Determine the (x, y) coordinate at the center of the cell enclosing the given text.  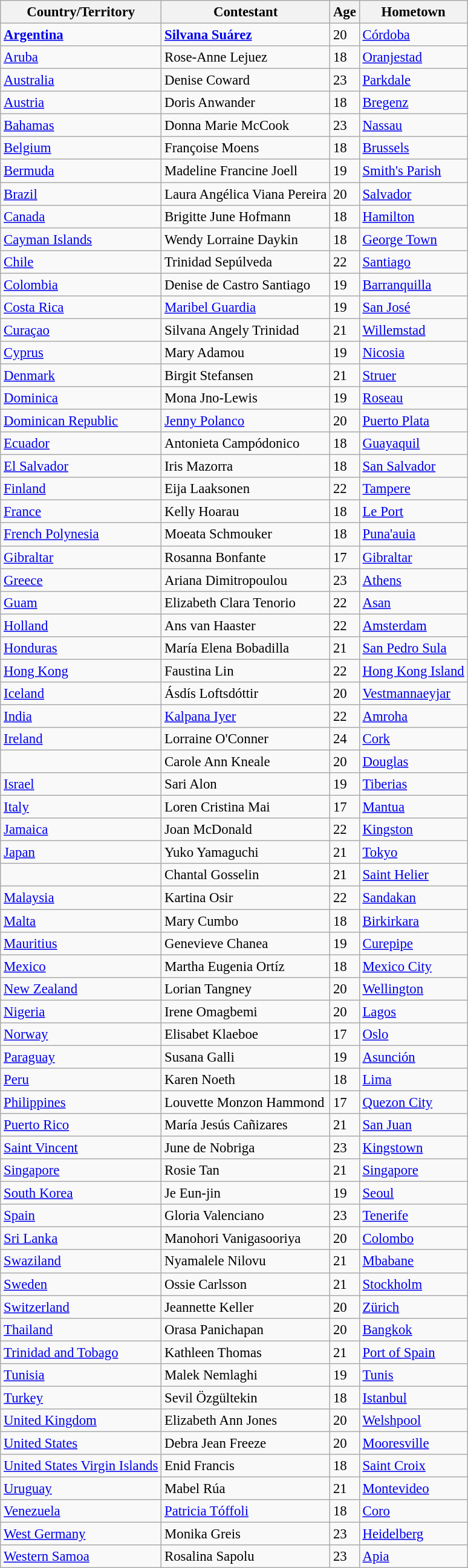
Wendy Lorraine Daykin (245, 239)
Nicosia (414, 353)
Elizabeth Clara Tenorio (245, 602)
Jamaica (81, 830)
Japan (81, 853)
Mauritius (81, 943)
Roseau (414, 398)
Debra Jean Freeze (245, 1443)
Silvana Suárez (245, 35)
Istanbul (414, 1398)
Oranjestad (414, 57)
Elizabeth Ann Jones (245, 1421)
New Zealand (81, 989)
Welshpool (414, 1421)
Kelly Hoarau (245, 512)
Sri Lanka (81, 1239)
Kartina Osir (245, 898)
Smith's Parish (414, 171)
Eija Laaksonen (245, 489)
San Pedro Sula (414, 648)
Patricia Tóffoli (245, 1511)
Nyamalele Nilovu (245, 1262)
Hometown (414, 12)
Uruguay (81, 1489)
Tiberias (414, 784)
Swaziland (81, 1262)
Tampere (414, 489)
Denise de Castro Santiago (245, 285)
Tenerife (414, 1216)
Louvette Monzon Hammond (245, 1102)
Thailand (81, 1329)
Ossie Carlsson (245, 1284)
France (81, 512)
Monika Greis (245, 1534)
Bangkok (414, 1329)
Donna Marie McCook (245, 126)
Ans van Haaster (245, 625)
Asan (414, 602)
Nigeria (81, 1011)
Madeline Francine Joell (245, 171)
Mbabane (414, 1262)
Lagos (414, 1011)
Ireland (81, 739)
Lima (414, 1080)
Age (345, 12)
Cork (414, 739)
Faustina Lin (245, 671)
Costa Rica (81, 308)
Loren Cristina Mai (245, 807)
Canada (81, 216)
Stockholm (414, 1284)
Amroha (414, 716)
Birkirkara (414, 921)
Peru (81, 1080)
Laura Angélica Viana Pereira (245, 194)
Dominica (81, 398)
Mexico (81, 966)
Heidelberg (414, 1534)
Aruba (81, 57)
Mooresville (414, 1443)
Susana Galli (245, 1057)
Switzerland (81, 1307)
Dominican Republic (81, 421)
Hong Kong (81, 671)
Brussels (414, 148)
June de Nobriga (245, 1148)
United Kingdom (81, 1421)
Rosanna Bonfante (245, 557)
Wellington (414, 989)
United States (81, 1443)
Saint Vincent (81, 1148)
Doris Anwander (245, 103)
Trinidad and Tobago (81, 1352)
Rosalina Sapolu (245, 1557)
Orasa Panichapan (245, 1329)
Honduras (81, 648)
Cyprus (81, 353)
Saint Croix (414, 1466)
Oslo (414, 1034)
Enid Francis (245, 1466)
Bermuda (81, 171)
Sevil Özgültekin (245, 1398)
Western Samoa (81, 1557)
El Salvador (81, 466)
Colombo (414, 1239)
Asunción (414, 1057)
Puna'auia (414, 535)
Vestmannaeyjar (414, 694)
Chile (81, 262)
San Salvador (414, 466)
24 (345, 739)
Greece (81, 580)
Mantua (414, 807)
Trinidad Sepúlveda (245, 262)
María Elena Bobadilla (245, 648)
Rosie Tan (245, 1170)
María Jesús Cañizares (245, 1125)
Malaysia (81, 898)
Jeannette Keller (245, 1307)
Kingstown (414, 1148)
Ecuador (81, 444)
Malek Nemlaghi (245, 1375)
Apia (414, 1557)
San Juan (414, 1125)
San José (414, 308)
Lorraine O'Conner (245, 739)
Barranquilla (414, 285)
Willemstad (414, 330)
Mary Adamou (245, 353)
Françoise Moens (245, 148)
Salvador (414, 194)
Holland (81, 625)
Tunis (414, 1375)
Karen Noeth (245, 1080)
Coro (414, 1511)
Paraguay (81, 1057)
Kalpana Iyer (245, 716)
Struer (414, 375)
Birgit Stefansen (245, 375)
French Polynesia (81, 535)
Brazil (81, 194)
Spain (81, 1216)
Douglas (414, 762)
Tunisia (81, 1375)
Country/Territory (81, 12)
Sweden (81, 1284)
Sari Alon (245, 784)
Mabel Rúa (245, 1489)
Saint Helier (414, 876)
Elisabet Klaeboe (245, 1034)
Curaçao (81, 330)
Port of Spain (414, 1352)
Mona Jno-Lewis (245, 398)
Martha Eugenia Ortíz (245, 966)
Lorian Tangney (245, 989)
Amsterdam (414, 625)
Philippines (81, 1102)
Córdoba (414, 35)
Je Eun-jin (245, 1193)
Montevideo (414, 1489)
Argentina (81, 35)
Bregenz (414, 103)
Israel (81, 784)
Mexico City (414, 966)
Mary Cumbo (245, 921)
Brigitte June Hofmann (245, 216)
Silvana Angely Trinidad (245, 330)
Venezuela (81, 1511)
Le Port (414, 512)
Quezon City (414, 1102)
Turkey (81, 1398)
Manohori Vanigasooriya (245, 1239)
Moeata Schmouker (245, 535)
Santiago (414, 262)
Iris Mazorra (245, 466)
Hamilton (414, 216)
Austria (81, 103)
Athens (414, 580)
Guam (81, 602)
Ariana Dimitropoulou (245, 580)
Zürich (414, 1307)
India (81, 716)
Finland (81, 489)
Hong Kong Island (414, 671)
Rose-Anne Lejuez (245, 57)
Puerto Rico (81, 1125)
Nassau (414, 126)
George Town (414, 239)
Kathleen Thomas (245, 1352)
Iceland (81, 694)
Carole Ann Kneale (245, 762)
Malta (81, 921)
Ásdís Loftsdóttir (245, 694)
Colombia (81, 285)
Cayman Islands (81, 239)
Denise Coward (245, 80)
Chantal Gosselin (245, 876)
Denmark (81, 375)
United States Virgin Islands (81, 1466)
Parkdale (414, 80)
Antonieta Campódonico (245, 444)
Joan McDonald (245, 830)
Guayaquil (414, 444)
Tokyo (414, 853)
Australia (81, 80)
Curepipe (414, 943)
Genevieve Chanea (245, 943)
Yuko Yamaguchi (245, 853)
Kingston (414, 830)
West Germany (81, 1534)
Belgium (81, 148)
Irene Omagbemi (245, 1011)
Seoul (414, 1193)
Jenny Polanco (245, 421)
South Korea (81, 1193)
Gloria Valenciano (245, 1216)
Maribel Guardia (245, 308)
Italy (81, 807)
Bahamas (81, 126)
Sandakan (414, 898)
Norway (81, 1034)
Puerto Plata (414, 421)
Contestant (245, 12)
